Scan for the cell matching the given text and deliver its (x, y) coordinate at center. 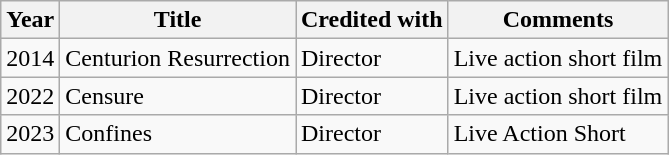
Confines (178, 134)
Centurion Resurrection (178, 58)
Year (30, 20)
Title (178, 20)
Credited with (372, 20)
2014 (30, 58)
2023 (30, 134)
Censure (178, 96)
Comments (558, 20)
2022 (30, 96)
Live Action Short (558, 134)
